Capture the cell that displays the provided text and extract its [X, Y] central coordinate. 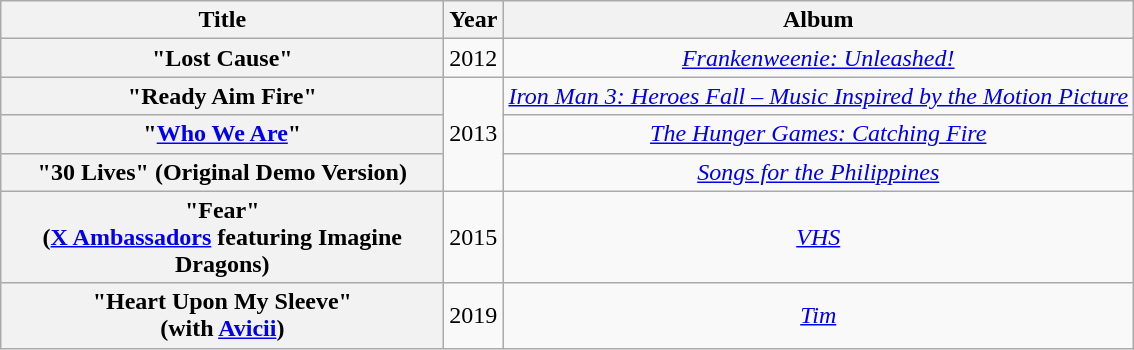
Frankenweenie: Unleashed! [818, 58]
"Who We Are" [222, 134]
2012 [474, 58]
Year [474, 20]
VHS [818, 237]
2015 [474, 237]
Tim [818, 316]
"Lost Cause" [222, 58]
The Hunger Games: Catching Fire [818, 134]
Iron Man 3: Heroes Fall – Music Inspired by the Motion Picture [818, 96]
"Fear"(X Ambassadors featuring Imagine Dragons) [222, 237]
"Heart Upon My Sleeve"(with Avicii) [222, 316]
2019 [474, 316]
Title [222, 20]
2013 [474, 134]
"30 Lives" (Original Demo Version) [222, 172]
Album [818, 20]
Songs for the Philippines [818, 172]
"Ready Aim Fire" [222, 96]
